Scan for the cell matching the given text and deliver its (X, Y) coordinate at center. 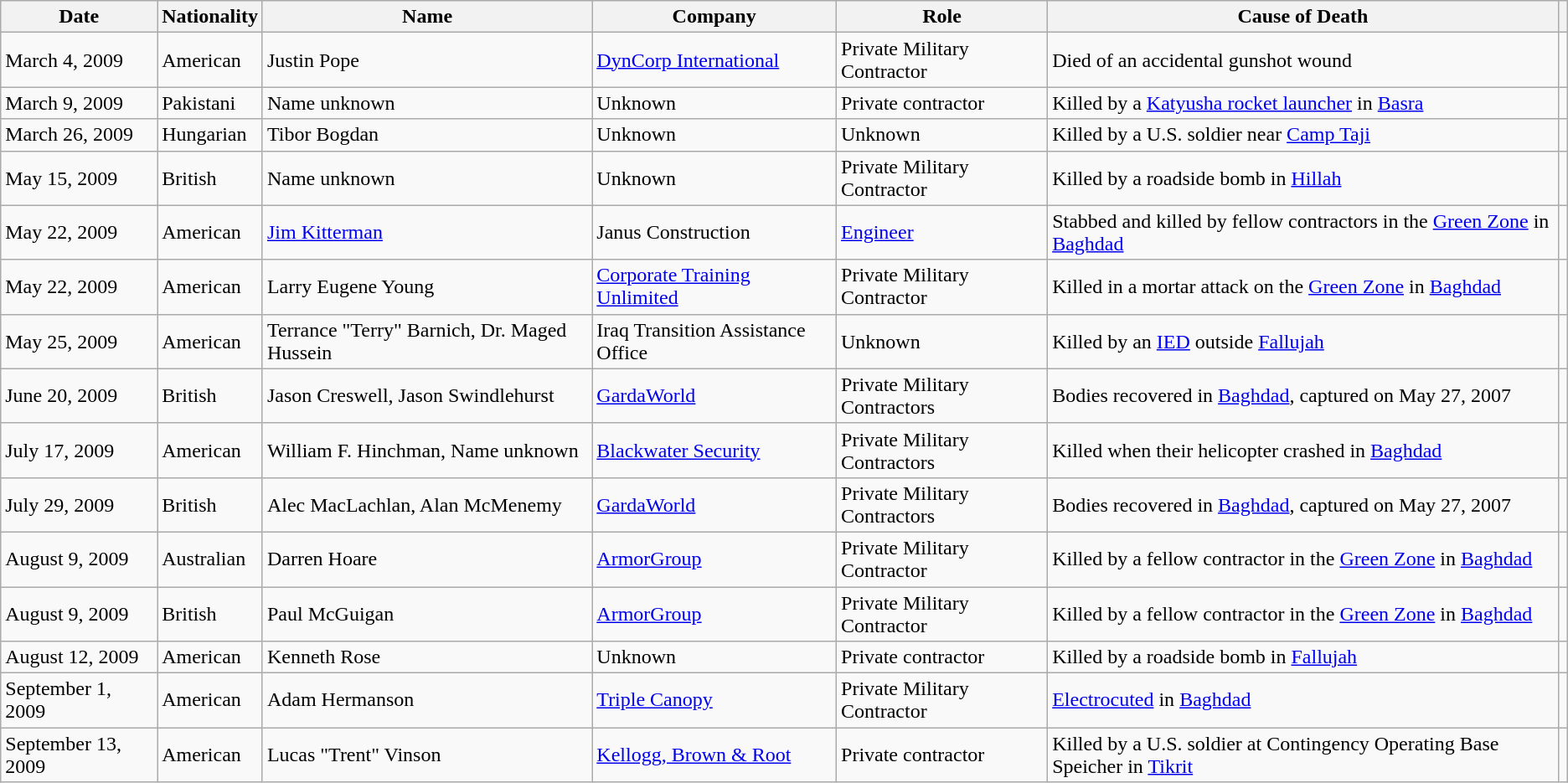
Killed by a roadside bomb in Hillah (1303, 178)
Died of an accidental gunshot wound (1303, 60)
July 17, 2009 (79, 451)
Kenneth Rose (427, 657)
Alec MacLachlan, Alan McMenemy (427, 504)
Role (942, 17)
Australian (210, 559)
Date (79, 17)
May 15, 2009 (79, 178)
March 4, 2009 (79, 60)
Adam Hermanson (427, 700)
Killed in a mortar attack on the Green Zone in Baghdad (1303, 286)
Tibor Bogdan (427, 135)
Company (714, 17)
Iraq Transition Assistance Office (714, 342)
Cause of Death (1303, 17)
Killed when their helicopter crashed in Baghdad (1303, 451)
Engineer (942, 233)
Kellogg, Brown & Root (714, 755)
Lucas "Trent" Vinson (427, 755)
Janus Construction (714, 233)
Killed by a roadside bomb in Fallujah (1303, 657)
Stabbed and killed by fellow contractors in the Green Zone in Baghdad (1303, 233)
Killed by a U.S. soldier at Contingency Operating Base Speicher in Tikrit (1303, 755)
Name (427, 17)
Killed by an IED outside Fallujah (1303, 342)
Pakistani (210, 103)
Paul McGuigan (427, 613)
June 20, 2009 (79, 395)
Justin Pope (427, 60)
March 9, 2009 (79, 103)
July 29, 2009 (79, 504)
Nationality (210, 17)
Jim Kitterman (427, 233)
Killed by a Katyusha rocket launcher in Basra (1303, 103)
August 12, 2009 (79, 657)
Hungarian (210, 135)
Electrocuted in Baghdad (1303, 700)
May 25, 2009 (79, 342)
September 1, 2009 (79, 700)
Corporate Training Unlimited (714, 286)
Triple Canopy (714, 700)
March 26, 2009 (79, 135)
Darren Hoare (427, 559)
Larry Eugene Young (427, 286)
Blackwater Security (714, 451)
Jason Creswell, Jason Swindlehurst (427, 395)
William F. Hinchman, Name unknown (427, 451)
Terrance "Terry" Barnich, Dr. Maged Hussein (427, 342)
September 13, 2009 (79, 755)
Killed by a U.S. soldier near Camp Taji (1303, 135)
DynCorp International (714, 60)
